Return the (X, Y) coordinate for the center point of the cell that contains the specified text.  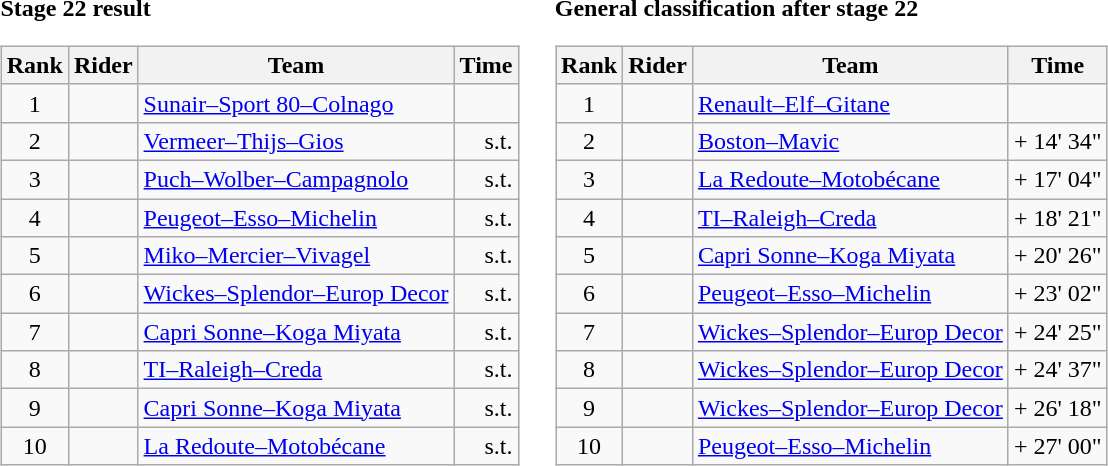
+ 24' 25" (1058, 332)
+ 20' 26" (1058, 256)
+ 17' 04" (1058, 179)
+ 23' 02" (1058, 294)
+ 27' 00" (1058, 446)
+ 26' 18" (1058, 408)
+ 24' 37" (1058, 370)
Boston–Mavic (850, 141)
Vermeer–Thijs–Gios (296, 141)
Miko–Mercier–Vivagel (296, 256)
Sunair–Sport 80–Colnago (296, 103)
Puch–Wolber–Campagnolo (296, 179)
+ 14' 34" (1058, 141)
Renault–Elf–Gitane (850, 103)
+ 18' 21" (1058, 217)
